For the text-containing cell, return its midpoint in (X, Y) coordinate format. 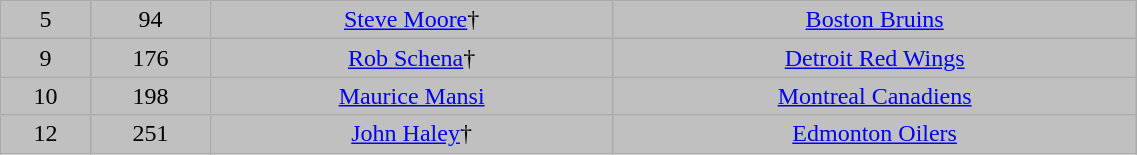
12 (46, 134)
176 (150, 58)
9 (46, 58)
Maurice Mansi (412, 96)
5 (46, 20)
251 (150, 134)
Rob Schena† (412, 58)
10 (46, 96)
Boston Bruins (874, 20)
198 (150, 96)
Detroit Red Wings (874, 58)
Montreal Canadiens (874, 96)
Steve Moore† (412, 20)
John Haley† (412, 134)
Edmonton Oilers (874, 134)
94 (150, 20)
